For the text-containing cell, return its midpoint in [X, Y] coordinate format. 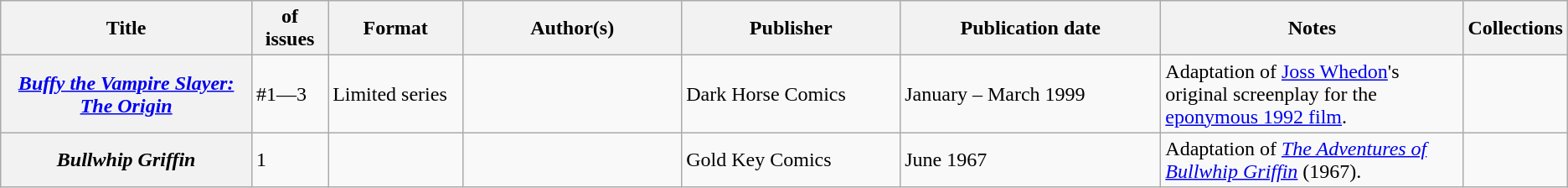
Bullwhip Griffin [126, 159]
June 1967 [1030, 159]
of issues [290, 29]
Author(s) [573, 29]
1 [290, 159]
#1—3 [290, 94]
Notes [1312, 29]
Dark Horse Comics [791, 94]
Publisher [791, 29]
Adaptation of The Adventures of Bullwhip Griffin (1967). [1312, 159]
January – March 1999 [1030, 94]
Limited series [395, 94]
Adaptation of Joss Whedon's original screenplay for the eponymous 1992 film. [1312, 94]
Format [395, 29]
Gold Key Comics [791, 159]
Collections [1515, 29]
Title [126, 29]
Buffy the Vampire Slayer: The Origin [126, 94]
Publication date [1030, 29]
